Scan for the cell matching the given text and deliver its [x, y] coordinate at center. 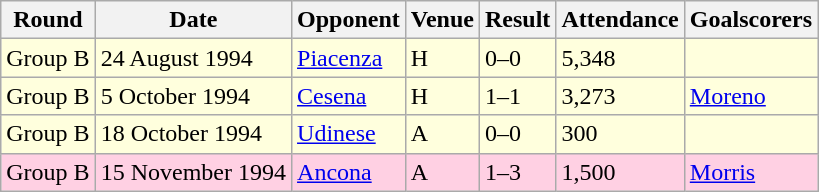
3,273 [620, 96]
18 October 1994 [193, 134]
Opponent [349, 20]
Ancona [349, 172]
1,500 [620, 172]
15 November 1994 [193, 172]
Attendance [620, 20]
Venue [442, 20]
Moreno [750, 96]
5 October 1994 [193, 96]
Round [48, 20]
Morris [750, 172]
1–1 [517, 96]
5,348 [620, 58]
24 August 1994 [193, 58]
300 [620, 134]
Result [517, 20]
Piacenza [349, 58]
Udinese [349, 134]
Cesena [349, 96]
Date [193, 20]
Goalscorers [750, 20]
1–3 [517, 172]
